From the cell containing the given text, extract its center point as (x, y) coordinate. 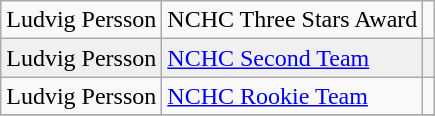
NCHC Second Team (292, 58)
NCHC Rookie Team (292, 96)
NCHC Three Stars Award (292, 20)
